Return (X, Y) of the center of cell containing provided text 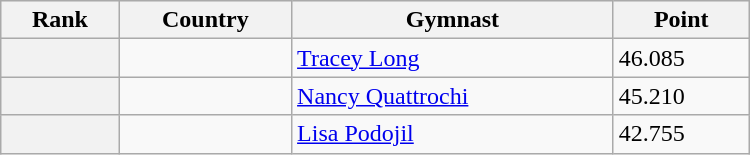
Tracey Long (453, 58)
46.085 (681, 58)
45.210 (681, 96)
Lisa Podojil (453, 134)
Nancy Quattrochi (453, 96)
42.755 (681, 134)
Rank (60, 20)
Point (681, 20)
Country (205, 20)
Gymnast (453, 20)
